Provide the (X, Y) coordinate of the cell's center where the given text is located.  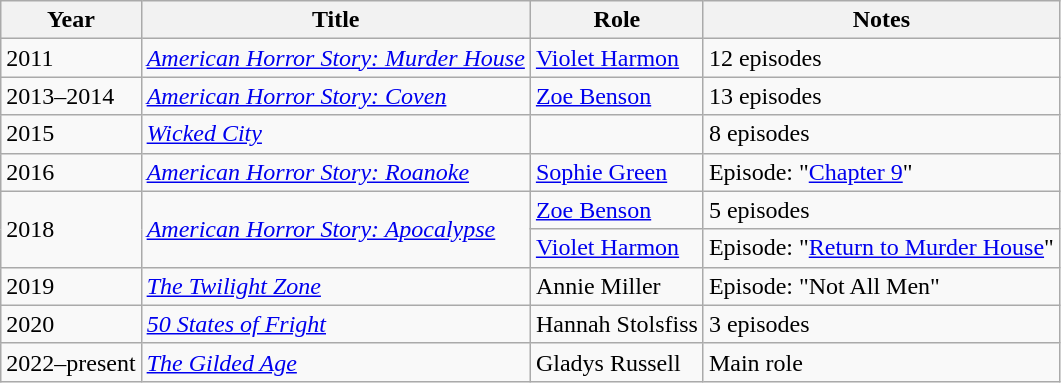
5 episodes (881, 210)
Notes (881, 20)
Episode: "Not All Men" (881, 286)
American Horror Story: Roanoke (336, 172)
Hannah Stolsfiss (616, 324)
8 episodes (881, 134)
Annie Miller (616, 286)
2019 (71, 286)
2013–2014 (71, 96)
American Horror Story: Coven (336, 96)
Title (336, 20)
American Horror Story: Murder House (336, 58)
2011 (71, 58)
2016 (71, 172)
The Gilded Age (336, 362)
Year (71, 20)
Main role (881, 362)
2022–present (71, 362)
Gladys Russell (616, 362)
Role (616, 20)
The Twilight Zone (336, 286)
Sophie Green (616, 172)
American Horror Story: Apocalypse (336, 229)
Episode: "Chapter 9" (881, 172)
Episode: "Return to Murder House" (881, 248)
13 episodes (881, 96)
2018 (71, 229)
2015 (71, 134)
2020 (71, 324)
Wicked City (336, 134)
3 episodes (881, 324)
50 States of Fright (336, 324)
12 episodes (881, 58)
